Scan for the cell matching the given text and deliver its [x, y] coordinate at center. 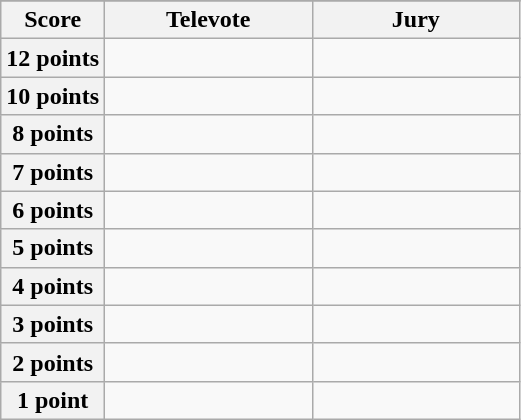
5 points [53, 248]
12 points [53, 58]
7 points [53, 172]
6 points [53, 210]
1 point [53, 400]
Score [53, 20]
Televote [209, 20]
2 points [53, 362]
4 points [53, 286]
3 points [53, 324]
Jury [416, 20]
10 points [53, 96]
8 points [53, 134]
